Find where the given text appears and provide that cell's center as [X, Y] coordinate. 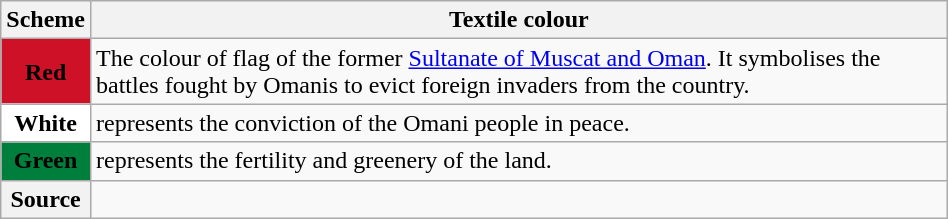
Red [46, 72]
represents the fertility and greenery of the land. [518, 161]
Green [46, 161]
Textile colour [518, 20]
Scheme [46, 20]
The colour of flag of the former Sultanate of Muscat and Oman. It symbolises the battles fought by Omanis to evict foreign invaders from the country. [518, 72]
represents the conviction of the Omani people in peace. [518, 123]
White [46, 123]
Source [46, 199]
